Extract the (x, y) coordinate from the center of the cell holding the provided text.  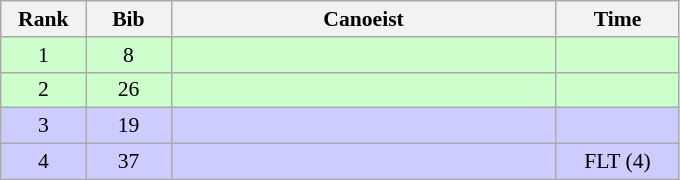
37 (128, 162)
3 (44, 126)
8 (128, 55)
26 (128, 90)
4 (44, 162)
1 (44, 55)
Canoeist (364, 19)
2 (44, 90)
Time (618, 19)
FLT (4) (618, 162)
Rank (44, 19)
Bib (128, 19)
19 (128, 126)
